Provide the [x, y] coordinate of the cell's center where the given text is located.  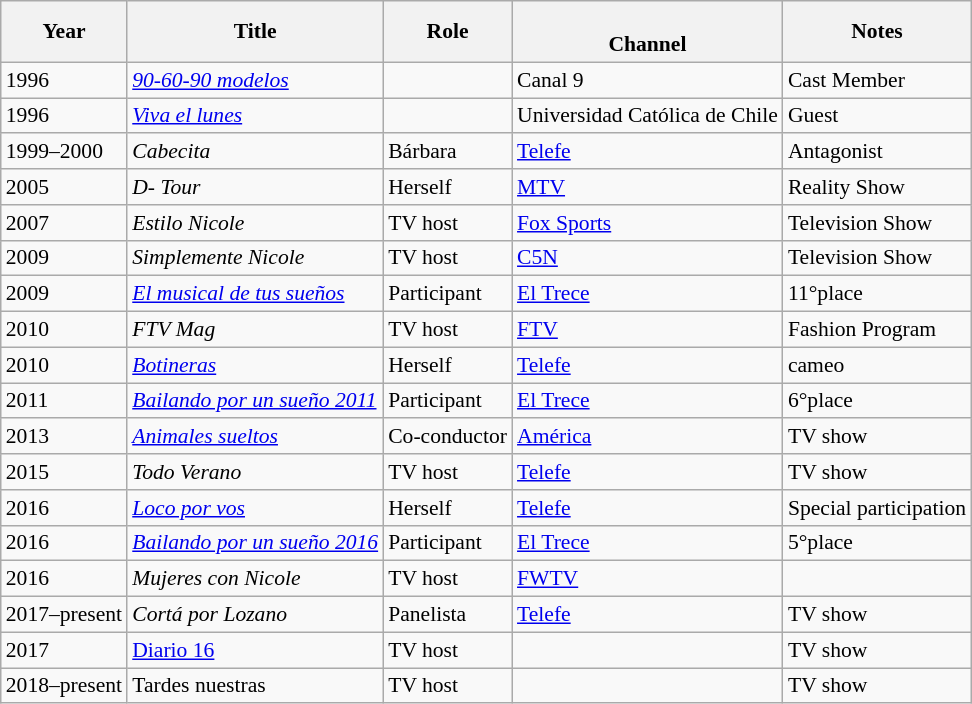
Guest [877, 116]
FTV [648, 330]
2011 [64, 401]
Botineras [255, 365]
FWTV [648, 579]
2007 [64, 223]
90-60-90 modelos [255, 80]
Cortá por Lozano [255, 615]
2013 [64, 437]
Tardes nuestras [255, 686]
Estilo Nicole [255, 223]
2018–present [64, 686]
Viva el lunes [255, 116]
6°place [877, 401]
Simplemente Nicole [255, 258]
América [648, 437]
Loco por vos [255, 508]
C5N [648, 258]
Diario 16 [255, 650]
Cast Member [877, 80]
Panelista [448, 615]
Canal 9 [648, 80]
2017 [64, 650]
Special participation [877, 508]
Todo Verano [255, 472]
cameo [877, 365]
Universidad Católica de Chile [648, 116]
Year [64, 32]
Bailando por un sueño 2016 [255, 543]
D- Tour [255, 187]
2005 [64, 187]
Fox Sports [648, 223]
2017–present [64, 615]
FTV Mag [255, 330]
Role [448, 32]
El musical de tus sueños [255, 294]
Fashion Program [877, 330]
Notes [877, 32]
Animales sueltos [255, 437]
Title [255, 32]
Cabecita [255, 152]
Reality Show [877, 187]
Co-conductor [448, 437]
MTV [648, 187]
Channel [648, 32]
Bárbara [448, 152]
Antagonist [877, 152]
Bailando por un sueño 2011 [255, 401]
1999–2000 [64, 152]
11°place [877, 294]
Mujeres con Nicole [255, 579]
5°place [877, 543]
2015 [64, 472]
